Return the [X, Y] coordinate for the center point of the cell that contains the specified text.  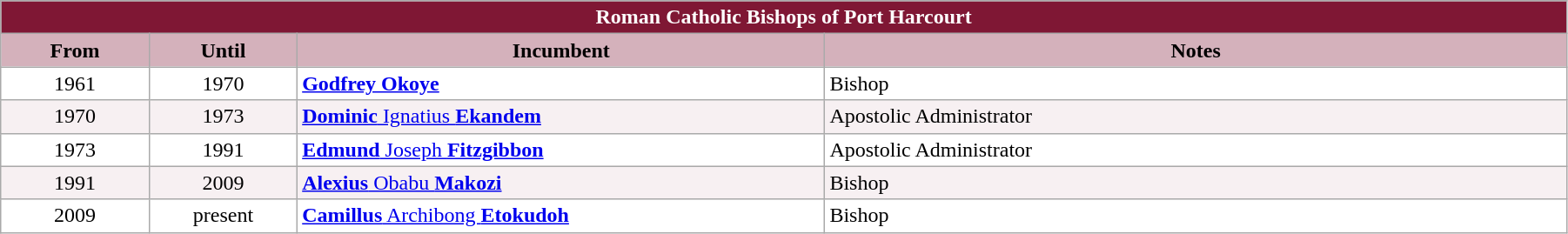
present [223, 216]
Until [223, 50]
Alexius Obabu Makozi [561, 183]
Godfrey Okoye [561, 84]
Dominic Ignatius Ekandem [561, 117]
Edmund Joseph Fitzgibbon [561, 150]
Camillus Archibong Etokudoh [561, 216]
Incumbent [561, 50]
Notes [1196, 50]
1961 [75, 84]
From [75, 50]
Roman Catholic Bishops of Port Harcourt [784, 17]
